Extract the [X, Y] coordinate from the center of the cell holding the provided text.  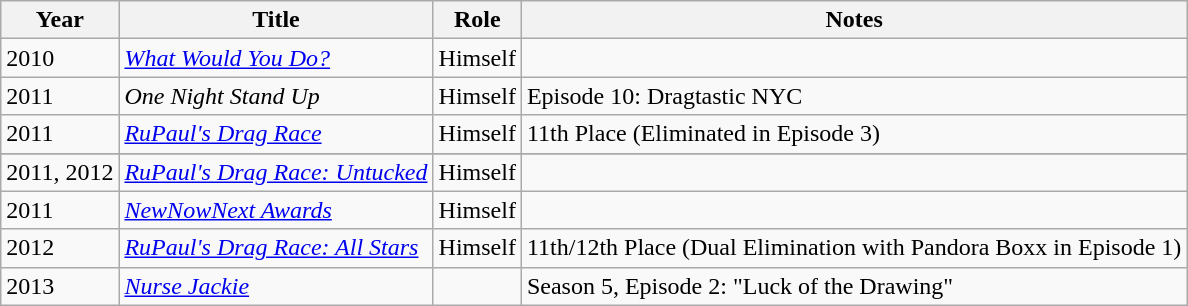
RuPaul's Drag Race: Untucked [276, 172]
Notes [854, 20]
Nurse Jackie [276, 286]
2013 [60, 286]
NewNowNext Awards [276, 210]
Season 5, Episode 2: "Luck of the Drawing" [854, 286]
2010 [60, 58]
Year [60, 20]
RuPaul's Drag Race [276, 134]
RuPaul's Drag Race: All Stars [276, 248]
11th Place (Eliminated in Episode 3) [854, 134]
Title [276, 20]
11th/12th Place (Dual Elimination with Pandora Boxx in Episode 1) [854, 248]
What Would You Do? [276, 58]
Role [477, 20]
2012 [60, 248]
One Night Stand Up [276, 96]
Episode 10: Dragtastic NYC [854, 96]
2011, 2012 [60, 172]
